From the cell containing the given text, extract its center point as (X, Y) coordinate. 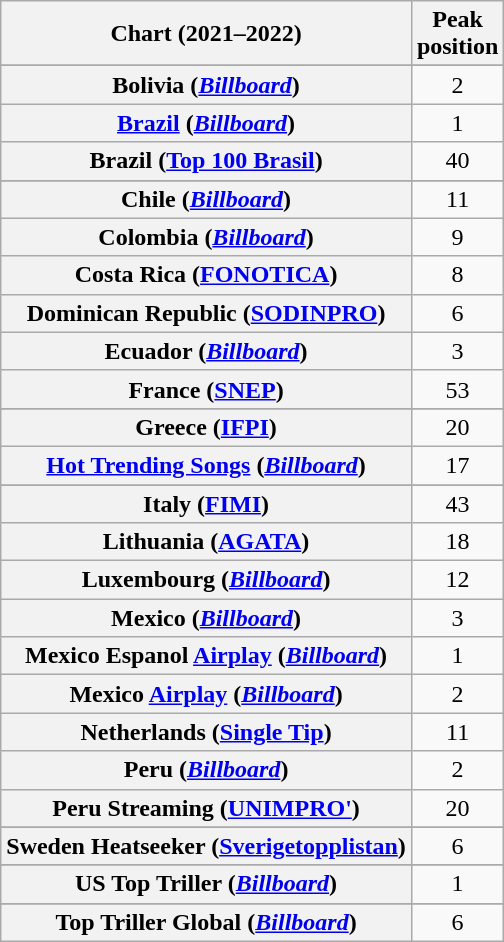
Mexico Espanol Airplay (Billboard) (206, 656)
53 (457, 389)
9 (457, 237)
France (SNEP) (206, 389)
Sweden Heatseeker (Sverigetopplistan) (206, 846)
Costa Rica (FONOTICA) (206, 275)
8 (457, 275)
17 (457, 465)
Mexico (Billboard) (206, 618)
Italy (FIMI) (206, 503)
Dominican Republic (SODINPRO) (206, 313)
Netherlands (Single Tip) (206, 732)
Brazil (Billboard) (206, 123)
Colombia (Billboard) (206, 237)
Chart (2021–2022) (206, 34)
Chile (Billboard) (206, 199)
Luxembourg (Billboard) (206, 580)
Hot Trending Songs (Billboard) (206, 465)
Brazil (Top 100 Brasil) (206, 161)
18 (457, 542)
40 (457, 161)
US Top Triller (Billboard) (206, 884)
Ecuador (Billboard) (206, 351)
Peru Streaming (UNIMPRO') (206, 808)
Lithuania (AGATA) (206, 542)
Greece (IFPI) (206, 427)
43 (457, 503)
Top Triller Global (Billboard) (206, 922)
Peru (Billboard) (206, 770)
Bolivia (Billboard) (206, 85)
Mexico Airplay (Billboard) (206, 694)
Peakposition (457, 34)
12 (457, 580)
